Search for the cell housing the specified text and yield its [X, Y] center coordinate. 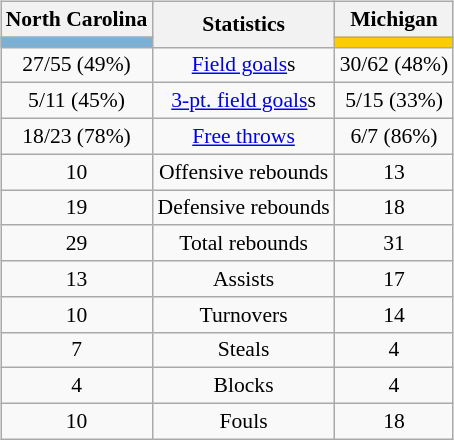
18/23 (78%) [77, 136]
Free throws [243, 136]
Field goalss [243, 65]
Michigan [394, 19]
5/15 (33%) [394, 101]
7 [77, 350]
Steals [243, 350]
Offensive rebounds [243, 172]
5/11 (45%) [77, 101]
Statistics [243, 24]
Assists [243, 279]
Fouls [243, 421]
19 [77, 208]
3-pt. field goalss [243, 101]
14 [394, 314]
Defensive rebounds [243, 208]
30/62 (48%) [394, 65]
Turnovers [243, 314]
17 [394, 279]
Total rebounds [243, 243]
29 [77, 243]
Blocks [243, 386]
27/55 (49%) [77, 65]
31 [394, 243]
North Carolina [77, 19]
6/7 (86%) [394, 136]
